Identify which cell holds the provided text, then report its [X, Y] central coordinate. 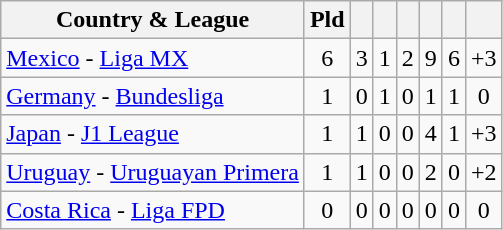
+2 [484, 172]
Germany - Bundesliga [153, 96]
Country & League [153, 20]
3 [362, 58]
4 [430, 134]
Japan - J1 League [153, 134]
Mexico - Liga MX [153, 58]
Uruguay - Uruguayan Primera [153, 172]
Costa Rica - Liga FPD [153, 210]
Pld [327, 20]
9 [430, 58]
